Identify which cell holds the provided text, then report its (X, Y) central coordinate. 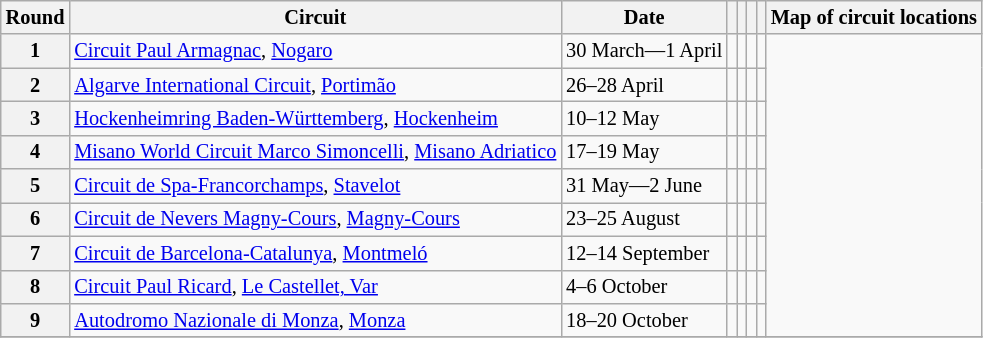
Misano World Circuit Marco Simoncelli, Misano Adriatico (315, 152)
18–20 October (644, 320)
Circuit de Spa-Francorchamps, Stavelot (315, 186)
4–6 October (644, 287)
Circuit Paul Armagnac, Nogaro (315, 51)
1 (36, 51)
31 May—2 June (644, 186)
3 (36, 118)
6 (36, 219)
9 (36, 320)
Map of circuit locations (874, 17)
2 (36, 85)
Algarve International Circuit, Portimão (315, 85)
Circuit Paul Ricard, Le Castellet, Var (315, 287)
4 (36, 152)
Hockenheimring Baden-Württemberg, Hockenheim (315, 118)
26–28 April (644, 85)
12–14 September (644, 253)
8 (36, 287)
17–19 May (644, 152)
10–12 May (644, 118)
23–25 August (644, 219)
Round (36, 17)
Autodromo Nazionale di Monza, Monza (315, 320)
30 March—1 April (644, 51)
Circuit de Barcelona-Catalunya, Montmeló (315, 253)
Date (644, 17)
Circuit de Nevers Magny-Cours, Magny-Cours (315, 219)
5 (36, 186)
7 (36, 253)
Circuit (315, 17)
